Return (X, Y) of the center of cell containing provided text 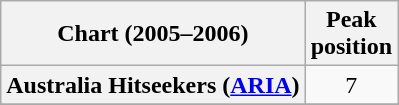
7 (351, 85)
Peakposition (351, 34)
Australia Hitseekers (ARIA) (153, 85)
Chart (2005–2006) (153, 34)
